For the text-containing cell, return its midpoint in [X, Y] coordinate format. 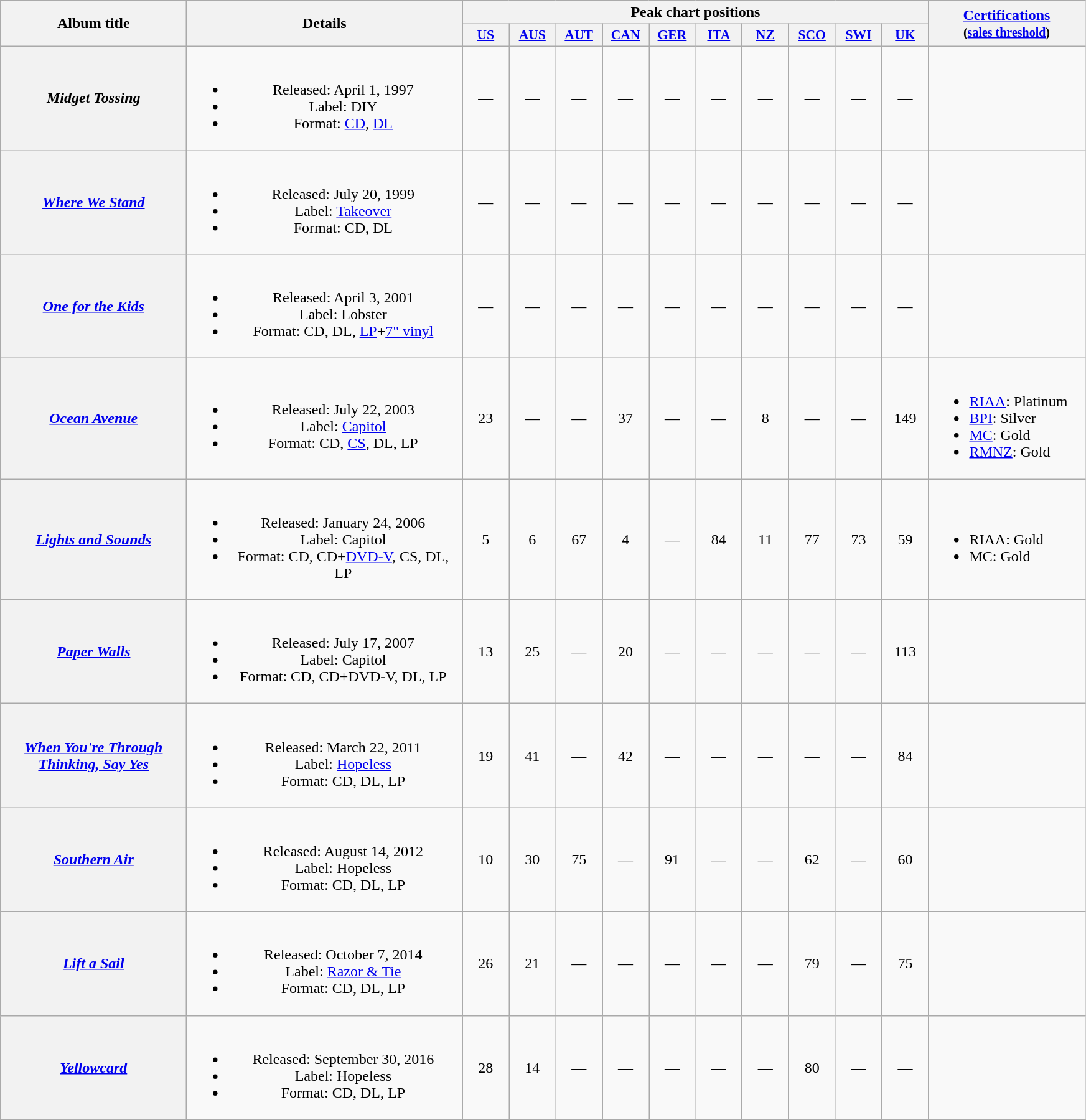
62 [812, 860]
73 [859, 539]
Album title [93, 24]
ITA [718, 35]
113 [905, 652]
Ocean Avenue [93, 419]
Southern Air [93, 860]
19 [485, 755]
Released: July 22, 2003Label: CapitolFormat: CD, CS, DL, LP [325, 419]
26 [485, 963]
10 [485, 860]
11 [765, 539]
Released: August 14, 2012Label: HopelessFormat: CD, DL, LP [325, 860]
5 [485, 539]
Released: October 7, 2014Label: Razor & TieFormat: CD, DL, LP [325, 963]
RIAA: GoldMC: Gold [1007, 539]
Released: March 22, 2011Label: HopelessFormat: CD, DL, LP [325, 755]
Peak chart positions [696, 12]
30 [533, 860]
SCO [812, 35]
80 [812, 1068]
8 [765, 419]
23 [485, 419]
Released: September 30, 2016Label: HopelessFormat: CD, DL, LP [325, 1068]
91 [672, 860]
One for the Kids [93, 306]
Released: April 3, 2001Label: LobsterFormat: CD, DL, LP+7" vinyl [325, 306]
59 [905, 539]
NZ [765, 35]
41 [533, 755]
Certifications(sales threshold) [1007, 24]
Released: July 17, 2007Label: CapitolFormat: CD, CD+DVD-V, DL, LP [325, 652]
Released: January 24, 2006Label: CapitolFormat: CD, CD+DVD-V, CS, DL, LP [325, 539]
SWI [859, 35]
25 [533, 652]
GER [672, 35]
Released: April 1, 1997Label: DIYFormat: CD, DL [325, 98]
20 [626, 652]
67 [579, 539]
28 [485, 1068]
Details [325, 24]
4 [626, 539]
Released: July 20, 1999Label: TakeoverFormat: CD, DL [325, 203]
Lights and Sounds [93, 539]
US [485, 35]
When You're Through Thinking, Say Yes [93, 755]
149 [905, 419]
UK [905, 35]
Yellowcard [93, 1068]
6 [533, 539]
Paper Walls [93, 652]
14 [533, 1068]
13 [485, 652]
AUS [533, 35]
79 [812, 963]
60 [905, 860]
77 [812, 539]
Lift a Sail [93, 963]
Midget Tossing [93, 98]
RIAA: PlatinumBPI: SilverMC: GoldRMNZ: Gold [1007, 419]
42 [626, 755]
AUT [579, 35]
37 [626, 419]
Where We Stand [93, 203]
CAN [626, 35]
21 [533, 963]
